Return (x, y) of the center of cell containing provided text 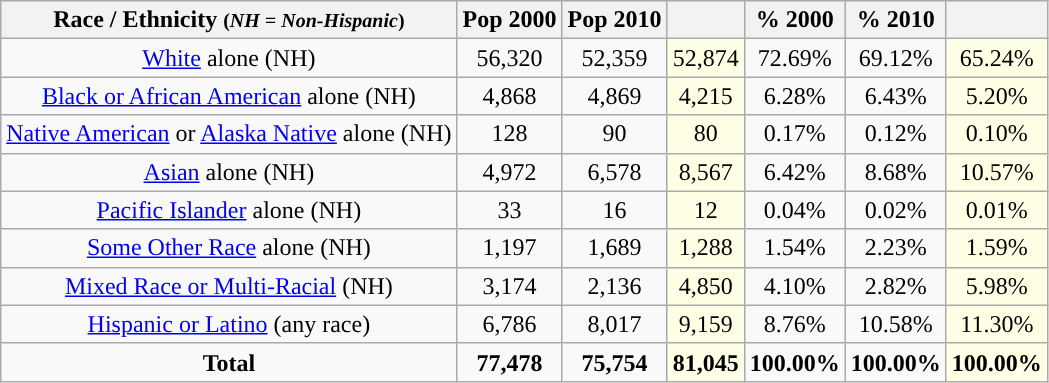
4,850 (706, 286)
10.58% (896, 324)
6.42% (794, 172)
6.43% (896, 96)
2.82% (896, 286)
1.59% (996, 248)
4,869 (614, 96)
90 (614, 134)
12 (706, 210)
128 (510, 134)
65.24% (996, 58)
80 (706, 134)
72.69% (794, 58)
8,017 (614, 324)
3,174 (510, 286)
Mixed Race or Multi-Racial (NH) (229, 286)
0.04% (794, 210)
11.30% (996, 324)
0.17% (794, 134)
0.12% (896, 134)
16 (614, 210)
White alone (NH) (229, 58)
2.23% (896, 248)
9,159 (706, 324)
Some Other Race alone (NH) (229, 248)
% 2000 (794, 20)
Pacific Islander alone (NH) (229, 210)
1.54% (794, 248)
8.68% (896, 172)
Race / Ethnicity (NH = Non-Hispanic) (229, 20)
33 (510, 210)
4,868 (510, 96)
81,045 (706, 362)
4.10% (794, 286)
2,136 (614, 286)
75,754 (614, 362)
Native American or Alaska Native alone (NH) (229, 134)
Pop 2010 (614, 20)
4,215 (706, 96)
69.12% (896, 58)
Total (229, 362)
8,567 (706, 172)
10.57% (996, 172)
1,689 (614, 248)
1,288 (706, 248)
5.98% (996, 286)
52,874 (706, 58)
6,578 (614, 172)
56,320 (510, 58)
Black or African American alone (NH) (229, 96)
0.02% (896, 210)
Pop 2000 (510, 20)
1,197 (510, 248)
52,359 (614, 58)
6,786 (510, 324)
Hispanic or Latino (any race) (229, 324)
6.28% (794, 96)
0.10% (996, 134)
77,478 (510, 362)
Asian alone (NH) (229, 172)
5.20% (996, 96)
4,972 (510, 172)
% 2010 (896, 20)
0.01% (996, 210)
8.76% (794, 324)
